Scan for the cell matching the given text and deliver its [X, Y] coordinate at center. 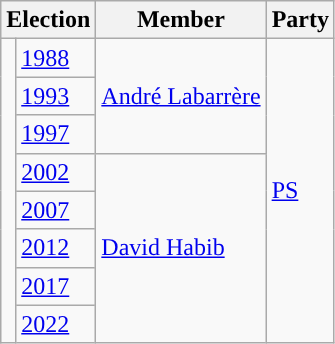
1993 [56, 96]
2017 [56, 286]
André Labarrère [181, 96]
Election [48, 20]
PS [300, 191]
2002 [56, 172]
1988 [56, 58]
2007 [56, 210]
1997 [56, 134]
Party [300, 20]
Member [181, 20]
David Habib [181, 248]
2022 [56, 324]
2012 [56, 248]
